From the cell containing the given text, extract its center point as (x, y) coordinate. 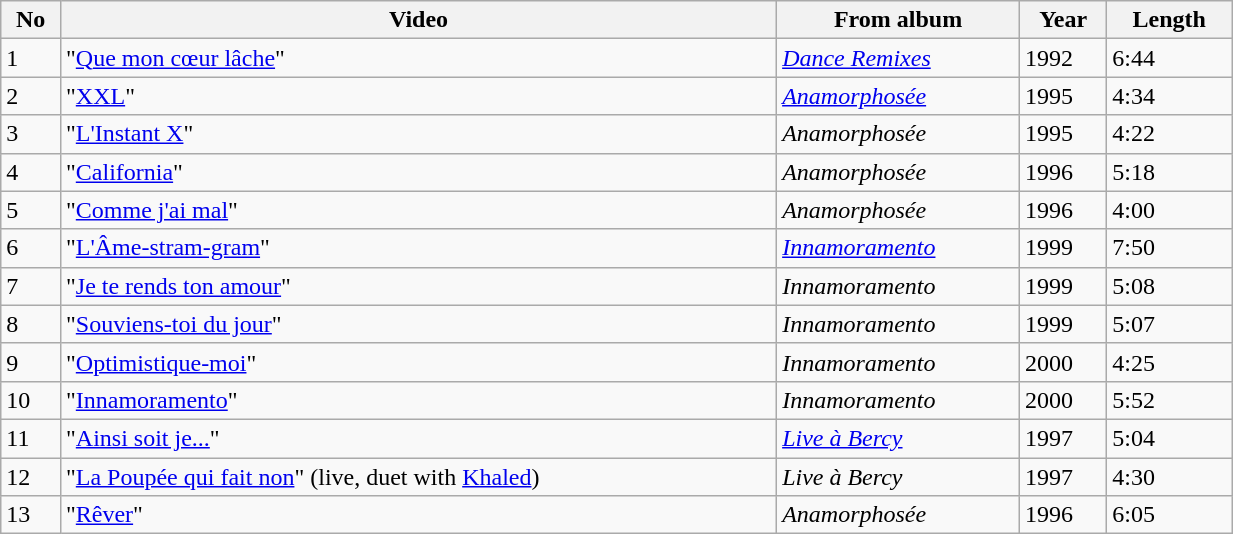
From album (898, 20)
12 (31, 477)
4:25 (1170, 362)
4:34 (1170, 96)
"Souviens-toi du jour" (418, 324)
7 (31, 286)
"Innamoramento" (418, 400)
Year (1064, 20)
"La Poupée qui fait non" (live, duet with Khaled) (418, 477)
6 (31, 248)
3 (31, 134)
4:30 (1170, 477)
5:07 (1170, 324)
"Optimistique-moi" (418, 362)
"XXL" (418, 96)
7:50 (1170, 248)
Length (1170, 20)
"Ainsi soit je..." (418, 438)
10 (31, 400)
2 (31, 96)
9 (31, 362)
5 (31, 210)
Video (418, 20)
"Que mon cœur lâche" (418, 58)
4:22 (1170, 134)
1992 (1064, 58)
13 (31, 515)
"Rêver" (418, 515)
No (31, 20)
4 (31, 172)
11 (31, 438)
1 (31, 58)
"Je te rends ton amour" (418, 286)
4:00 (1170, 210)
Dance Remixes (898, 58)
5:08 (1170, 286)
5:18 (1170, 172)
8 (31, 324)
6:05 (1170, 515)
"California" (418, 172)
5:52 (1170, 400)
"L'Âme-stram-gram" (418, 248)
"Comme j'ai mal" (418, 210)
5:04 (1170, 438)
6:44 (1170, 58)
"L'Instant X" (418, 134)
